Detect which cell encompasses the target text, then output its (X, Y) center coordinate. 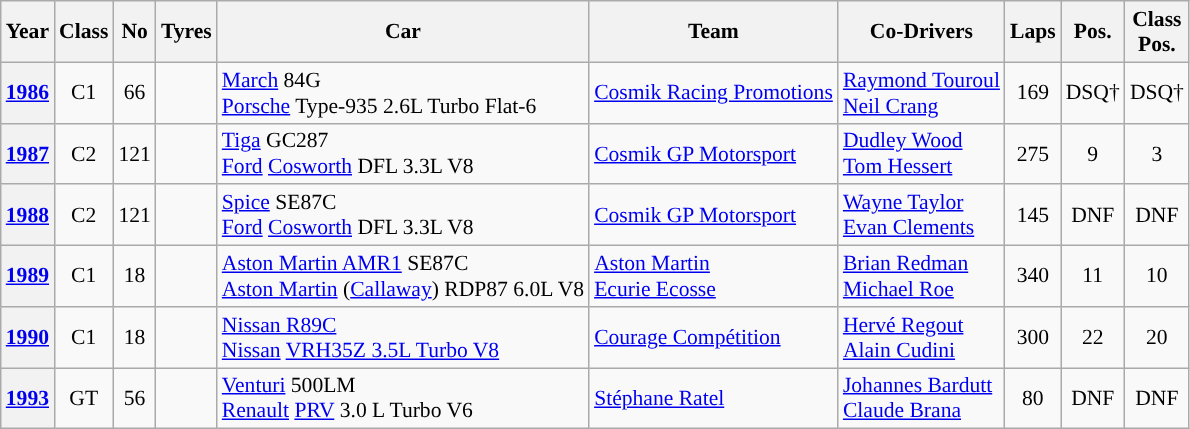
145 (1033, 216)
GT (84, 398)
169 (1033, 92)
Dudley Wood Tom Hessert (922, 154)
10 (1157, 276)
Wayne Taylor Evan Clements (922, 216)
Tiga GC287Ford Cosworth DFL 3.3L V8 (403, 154)
Aston Martin Ecurie Ecosse (714, 276)
Johannes Bardutt Claude Brana (922, 398)
Tyres (186, 32)
Team (714, 32)
Aston Martin AMR1 SE87CAston Martin (Callaway) RDP87 6.0L V8 (403, 276)
1988 (28, 216)
20 (1157, 338)
1990 (28, 338)
ClassPos. (1157, 32)
Cosmik Racing Promotions (714, 92)
1993 (28, 398)
Raymond Touroul Neil Crang (922, 92)
Hervé Regout Alain Cudini (922, 338)
March 84GPorsche Type-935 2.6L Turbo Flat-6 (403, 92)
Nissan R89CNissan VRH35Z 3.5L Turbo V8 (403, 338)
Car (403, 32)
275 (1033, 154)
Co-Drivers (922, 32)
11 (1093, 276)
300 (1033, 338)
Brian Redman Michael Roe (922, 276)
Year (28, 32)
Pos. (1093, 32)
1989 (28, 276)
Stéphane Ratel (714, 398)
No (134, 32)
340 (1033, 276)
1986 (28, 92)
80 (1033, 398)
Venturi 500LMRenault PRV 3.0 L Turbo V6 (403, 398)
Spice SE87CFord Cosworth DFL 3.3L V8 (403, 216)
Courage Compétition (714, 338)
1987 (28, 154)
22 (1093, 338)
3 (1157, 154)
56 (134, 398)
Class (84, 32)
66 (134, 92)
Laps (1033, 32)
9 (1093, 154)
